Search for the cell housing the specified text and yield its (x, y) center coordinate. 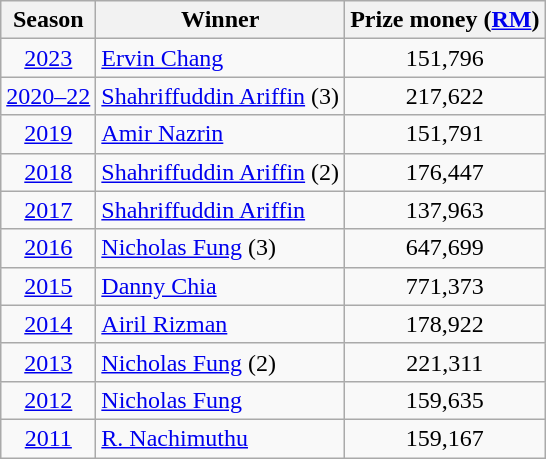
159,167 (445, 438)
Nicholas Fung (2) (220, 362)
217,622 (445, 96)
Airil Rizman (220, 324)
Prize money (RM) (445, 20)
2017 (48, 210)
2019 (48, 134)
151,796 (445, 58)
Amir Nazrin (220, 134)
2023 (48, 58)
771,373 (445, 286)
176,447 (445, 172)
Winner (220, 20)
Nicholas Fung (3) (220, 248)
151,791 (445, 134)
Season (48, 20)
2020–22 (48, 96)
178,922 (445, 324)
221,311 (445, 362)
159,635 (445, 400)
2018 (48, 172)
Shahriffuddin Ariffin (3) (220, 96)
2012 (48, 400)
Shahriffuddin Ariffin (220, 210)
Nicholas Fung (220, 400)
137,963 (445, 210)
647,699 (445, 248)
Ervin Chang (220, 58)
2011 (48, 438)
Shahriffuddin Ariffin (2) (220, 172)
Danny Chia (220, 286)
R. Nachimuthu (220, 438)
2014 (48, 324)
2015 (48, 286)
2016 (48, 248)
2013 (48, 362)
